Search for the cell housing the specified text and yield its (x, y) center coordinate. 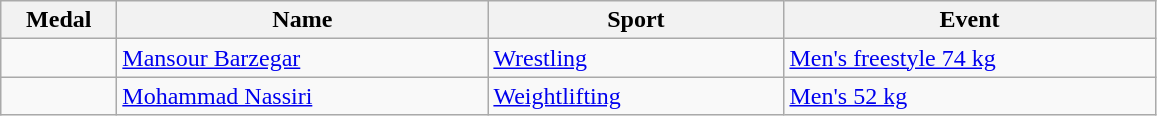
Weightlifting (636, 96)
Event (970, 20)
Men's 52 kg (970, 96)
Men's freestyle 74 kg (970, 58)
Medal (59, 20)
Name (302, 20)
Mohammad Nassiri (302, 96)
Sport (636, 20)
Mansour Barzegar (302, 58)
Wrestling (636, 58)
